Determine the (x, y) coordinate at the center of the cell enclosing the given text.  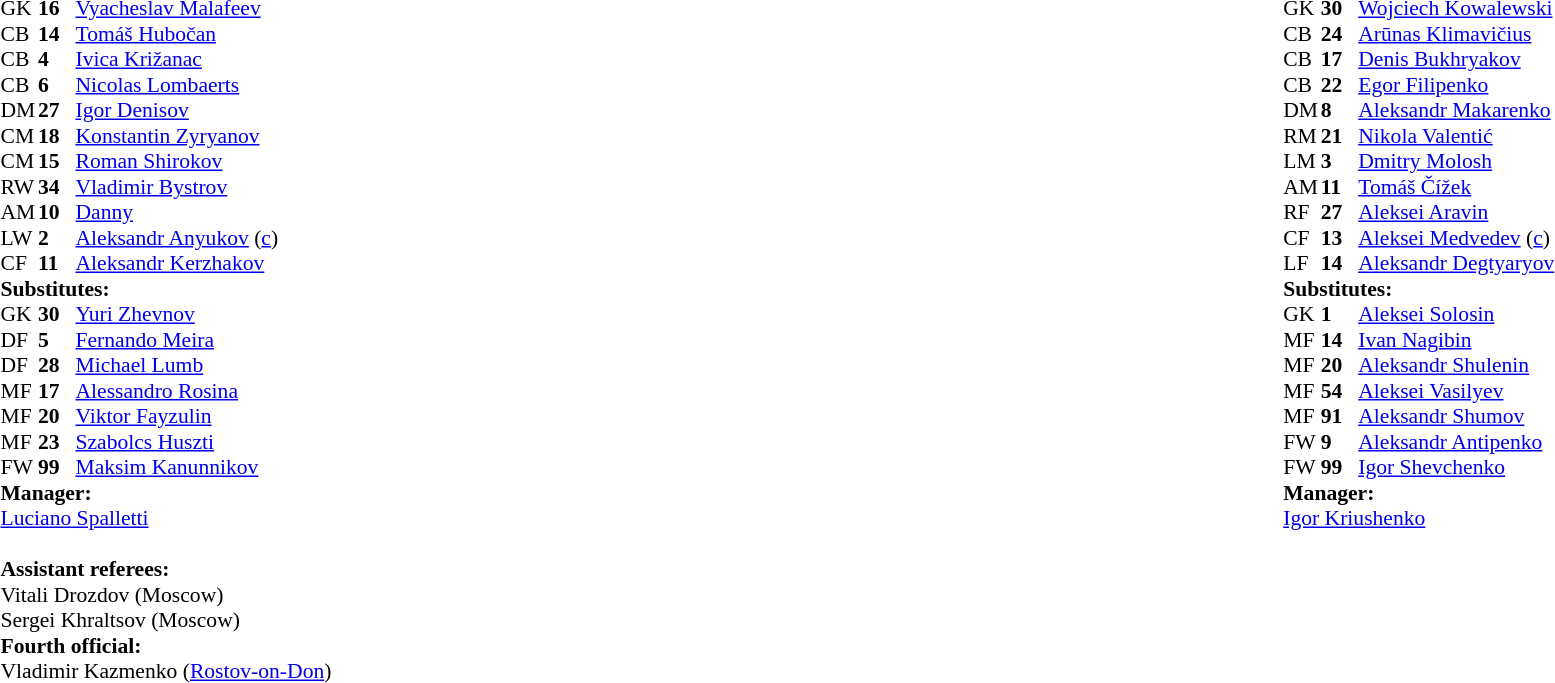
5 (57, 340)
Igor Shevchenko (1456, 467)
Dmitry Molosh (1456, 161)
30 (57, 315)
Aleksandr Degtyaryov (1456, 263)
21 (1340, 136)
1 (1340, 315)
3 (1340, 161)
Ivan Nagibin (1456, 340)
Nikola Valentić (1456, 136)
Viktor Fayzulin (204, 417)
Tomáš Čížek (1456, 187)
Tomáš Hubočan (204, 34)
Ivica Križanac (204, 59)
Igor Denisov (204, 111)
Aleksei Vasilyev (1456, 391)
Aleksandr Makarenko (1456, 111)
Aleksandr Anyukov (c) (204, 238)
Aleksandr Shumov (1456, 417)
Yuri Zhevnov (204, 315)
Fernando Meira (204, 340)
Maksim Kanunnikov (204, 467)
LF (1302, 263)
Aleksei Medvedev (c) (1456, 238)
8 (1340, 111)
91 (1340, 417)
Alessandro Rosina (204, 391)
Konstantin Zyryanov (204, 136)
Denis Bukhryakov (1456, 59)
34 (57, 187)
RW (19, 187)
13 (1340, 238)
4 (57, 59)
Szabolcs Huszti (204, 442)
2 (57, 238)
9 (1340, 442)
Aleksandr Antipenko (1456, 442)
Igor Kriushenko (1418, 519)
22 (1340, 85)
18 (57, 136)
54 (1340, 391)
15 (57, 161)
Arūnas Klimavičius (1456, 34)
LW (19, 238)
Aleksandr Kerzhakov (204, 263)
Danny (204, 213)
Nicolas Lombaerts (204, 85)
Aleksandr Shulenin (1456, 365)
Roman Shirokov (204, 161)
Aleksei Aravin (1456, 213)
RM (1302, 136)
28 (57, 365)
RF (1302, 213)
LM (1302, 161)
Egor Filipenko (1456, 85)
Aleksei Solosin (1456, 315)
23 (57, 442)
10 (57, 213)
6 (57, 85)
Michael Lumb (204, 365)
24 (1340, 34)
Vladimir Bystrov (204, 187)
